Identify which cell holds the provided text, then report its [x, y] central coordinate. 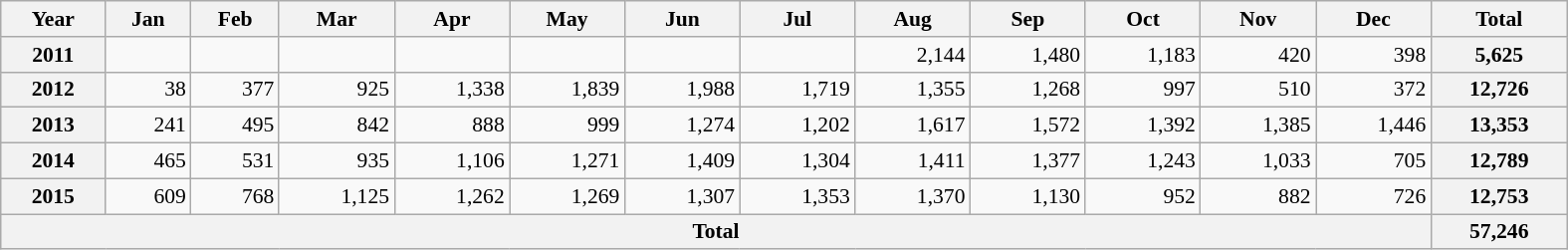
1,183 [1143, 55]
1,839 [567, 90]
Dec [1374, 19]
Nov [1258, 19]
Jun [682, 19]
495 [235, 125]
1,304 [797, 161]
377 [235, 90]
1,377 [1028, 161]
May [567, 19]
Jul [797, 19]
38 [148, 90]
1,271 [567, 161]
2013 [54, 125]
705 [1374, 161]
1,307 [682, 196]
12,726 [1499, 90]
420 [1258, 55]
768 [235, 196]
1,385 [1258, 125]
1,572 [1028, 125]
1,355 [913, 90]
Oct [1143, 19]
609 [148, 196]
Sep [1028, 19]
1,274 [682, 125]
465 [148, 161]
241 [148, 125]
1,617 [913, 125]
1,409 [682, 161]
1,106 [452, 161]
1,353 [797, 196]
1,370 [913, 196]
1,480 [1028, 55]
1,033 [1258, 161]
2014 [54, 161]
12,789 [1499, 161]
1,338 [452, 90]
999 [567, 125]
1,243 [1143, 161]
1,411 [913, 161]
Apr [452, 19]
888 [452, 125]
2015 [54, 196]
531 [235, 161]
372 [1374, 90]
510 [1258, 90]
1,130 [1028, 196]
Year [54, 19]
Mar [336, 19]
925 [336, 90]
1,125 [336, 196]
997 [1143, 90]
1,202 [797, 125]
57,246 [1499, 232]
935 [336, 161]
2012 [54, 90]
13,353 [1499, 125]
726 [1374, 196]
5,625 [1499, 55]
1,268 [1028, 90]
952 [1143, 196]
1,269 [567, 196]
12,753 [1499, 196]
842 [336, 125]
Feb [235, 19]
1,392 [1143, 125]
882 [1258, 196]
2011 [54, 55]
398 [1374, 55]
2,144 [913, 55]
1,719 [797, 90]
1,988 [682, 90]
Jan [148, 19]
1,262 [452, 196]
1,446 [1374, 125]
Aug [913, 19]
